Return the [x, y] coordinate for the center point of the cell that contains the specified text.  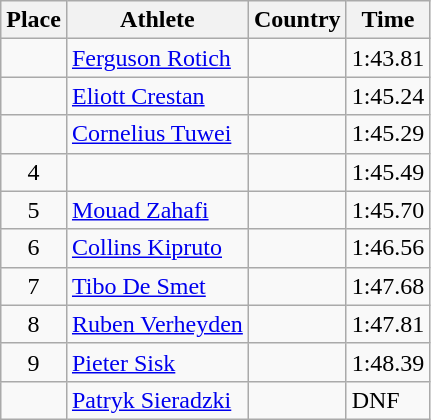
Eliott Crestan [157, 96]
Cornelius Tuwei [157, 134]
1:46.56 [388, 248]
DNF [388, 400]
1:45.24 [388, 96]
6 [34, 248]
Ruben Verheyden [157, 324]
8 [34, 324]
Mouad Zahafi [157, 210]
1:45.70 [388, 210]
Tibo De Smet [157, 286]
Country [297, 20]
9 [34, 362]
1:45.49 [388, 172]
Pieter Sisk [157, 362]
7 [34, 286]
Patryk Sieradzki [157, 400]
Athlete [157, 20]
Ferguson Rotich [157, 58]
1:47.81 [388, 324]
5 [34, 210]
Collins Kipruto [157, 248]
1:48.39 [388, 362]
Place [34, 20]
1:45.29 [388, 134]
4 [34, 172]
1:43.81 [388, 58]
1:47.68 [388, 286]
Time [388, 20]
